From the cell containing the given text, extract its center point as (X, Y) coordinate. 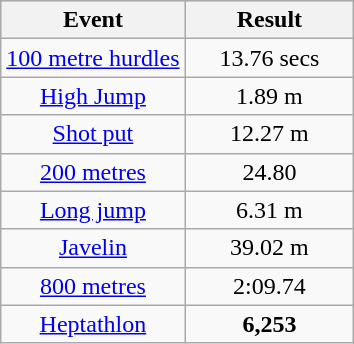
200 metres (93, 172)
2:09.74 (270, 286)
6,253 (270, 324)
12.27 m (270, 134)
Javelin (93, 248)
13.76 secs (270, 58)
800 metres (93, 286)
1.89 m (270, 96)
24.80 (270, 172)
Shot put (93, 134)
Heptathlon (93, 324)
Long jump (93, 210)
Result (270, 20)
39.02 m (270, 248)
High Jump (93, 96)
100 metre hurdles (93, 58)
Event (93, 20)
6.31 m (270, 210)
